Pinpoint the cell where the given text exists, returning its [x, y] midpoint coordinate. 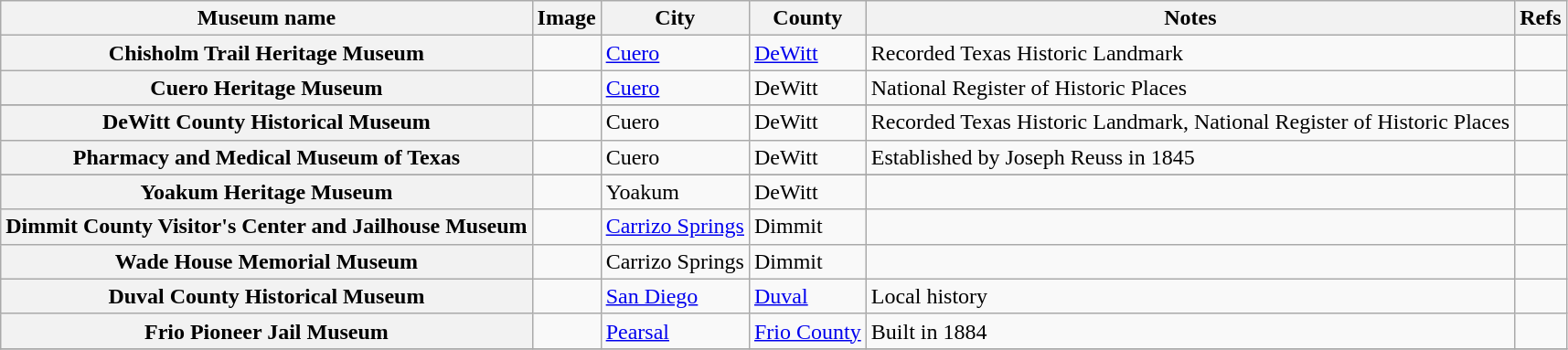
Image [567, 18]
Dimmit County Visitor's Center and Jailhouse Museum [267, 227]
Wade House Memorial Museum [267, 261]
DeWitt County Historical Museum [267, 122]
Yoakum [675, 192]
Recorded Texas Historic Landmark, National Register of Historic Places [1190, 122]
Pearsal [675, 331]
Frio County [807, 331]
Recorded Texas Historic Landmark [1190, 53]
Museum name [267, 18]
Yoakum Heritage Museum [267, 192]
Duval [807, 296]
Frio Pioneer Jail Museum [267, 331]
Pharmacy and Medical Museum of Texas [267, 157]
Duval County Historical Museum [267, 296]
County [807, 18]
City [675, 18]
National Register of Historic Places [1190, 88]
Notes [1190, 18]
Chisholm Trail Heritage Museum [267, 53]
San Diego [675, 296]
Local history [1190, 296]
Built in 1884 [1190, 331]
Refs [1541, 18]
Cuero Heritage Museum [267, 88]
Established by Joseph Reuss in 1845 [1190, 157]
